Pinpoint the cell where the given text exists, returning its (x, y) midpoint coordinate. 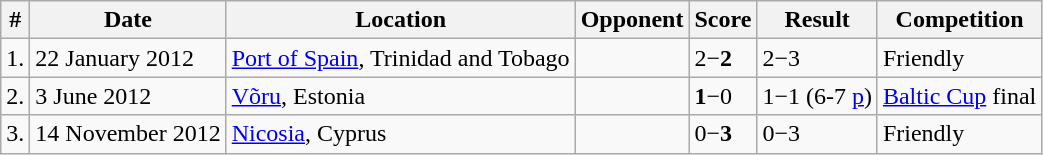
Opponent (632, 20)
Competition (959, 20)
3 June 2012 (128, 96)
Score (723, 20)
1. (16, 58)
Result (818, 20)
Võru, Estonia (400, 96)
1−0 (723, 96)
Nicosia, Cyprus (400, 134)
2−3 (818, 58)
3. (16, 134)
2. (16, 96)
Port of Spain, Trinidad and Tobago (400, 58)
2−2 (723, 58)
1−1 (6-7 p) (818, 96)
# (16, 20)
Baltic Cup final (959, 96)
14 November 2012 (128, 134)
Location (400, 20)
22 January 2012 (128, 58)
Date (128, 20)
